From the cell containing the given text, extract its center point as (X, Y) coordinate. 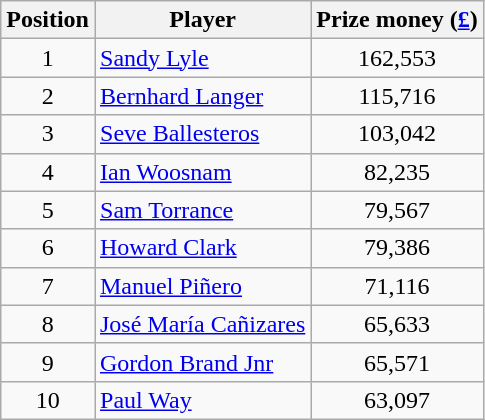
65,571 (397, 362)
Player (202, 20)
82,235 (397, 172)
79,386 (397, 248)
Paul Way (202, 400)
63,097 (397, 400)
8 (48, 324)
Sandy Lyle (202, 58)
6 (48, 248)
5 (48, 210)
4 (48, 172)
Ian Woosnam (202, 172)
103,042 (397, 134)
Sam Torrance (202, 210)
65,633 (397, 324)
Bernhard Langer (202, 96)
10 (48, 400)
162,553 (397, 58)
71,116 (397, 286)
José María Cañizares (202, 324)
9 (48, 362)
Howard Clark (202, 248)
79,567 (397, 210)
Seve Ballesteros (202, 134)
1 (48, 58)
115,716 (397, 96)
Manuel Piñero (202, 286)
7 (48, 286)
Position (48, 20)
3 (48, 134)
Gordon Brand Jnr (202, 362)
2 (48, 96)
Prize money (£) (397, 20)
